Determine the [x, y] coordinate at the center of the cell enclosing the given text.  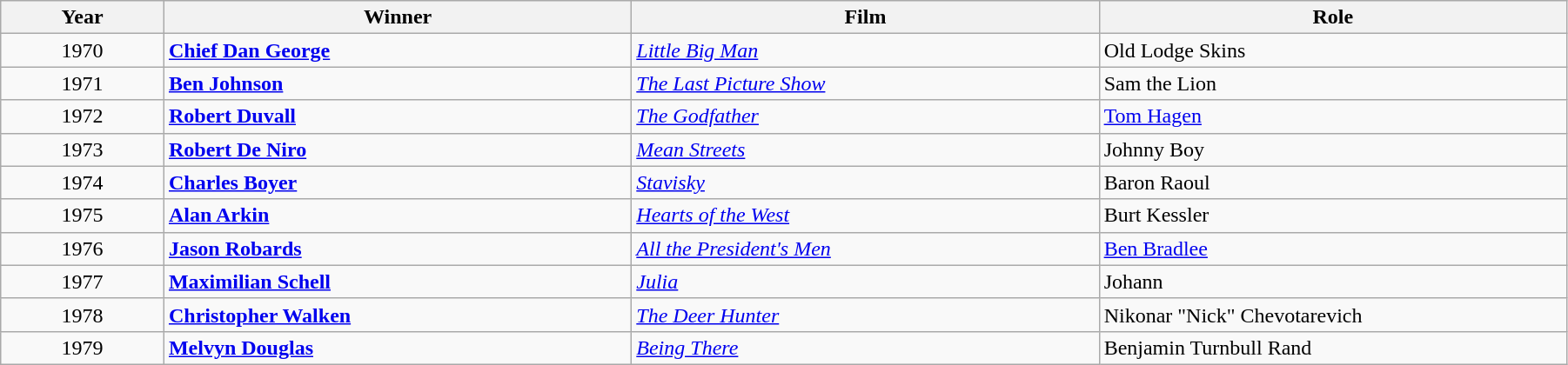
Being There [865, 348]
Christopher Walken [397, 315]
Burt Kessler [1333, 216]
1975 [83, 216]
Year [83, 17]
1974 [83, 182]
1979 [83, 348]
All the President's Men [865, 249]
Alan Arkin [397, 216]
Winner [397, 17]
Chief Dan George [397, 50]
Johann [1333, 282]
Ben Bradlee [1333, 249]
Baron Raoul [1333, 182]
Robert Duvall [397, 116]
Julia [865, 282]
Robert De Niro [397, 149]
Nikonar "Nick" Chevotarevich [1333, 315]
Little Big Man [865, 50]
1976 [83, 249]
Role [1333, 17]
The Deer Hunter [865, 315]
Jason Robards [397, 249]
Ben Johnson [397, 83]
Maximilian Schell [397, 282]
Sam the Lion [1333, 83]
Mean Streets [865, 149]
Hearts of the West [865, 216]
Film [865, 17]
1972 [83, 116]
The Last Picture Show [865, 83]
1977 [83, 282]
Melvyn Douglas [397, 348]
Charles Boyer [397, 182]
Tom Hagen [1333, 116]
Johnny Boy [1333, 149]
Stavisky [865, 182]
Benjamin Turnbull Rand [1333, 348]
1971 [83, 83]
The Godfather [865, 116]
1978 [83, 315]
1970 [83, 50]
Old Lodge Skins [1333, 50]
1973 [83, 149]
